Capture the cell that displays the provided text and extract its (x, y) central coordinate. 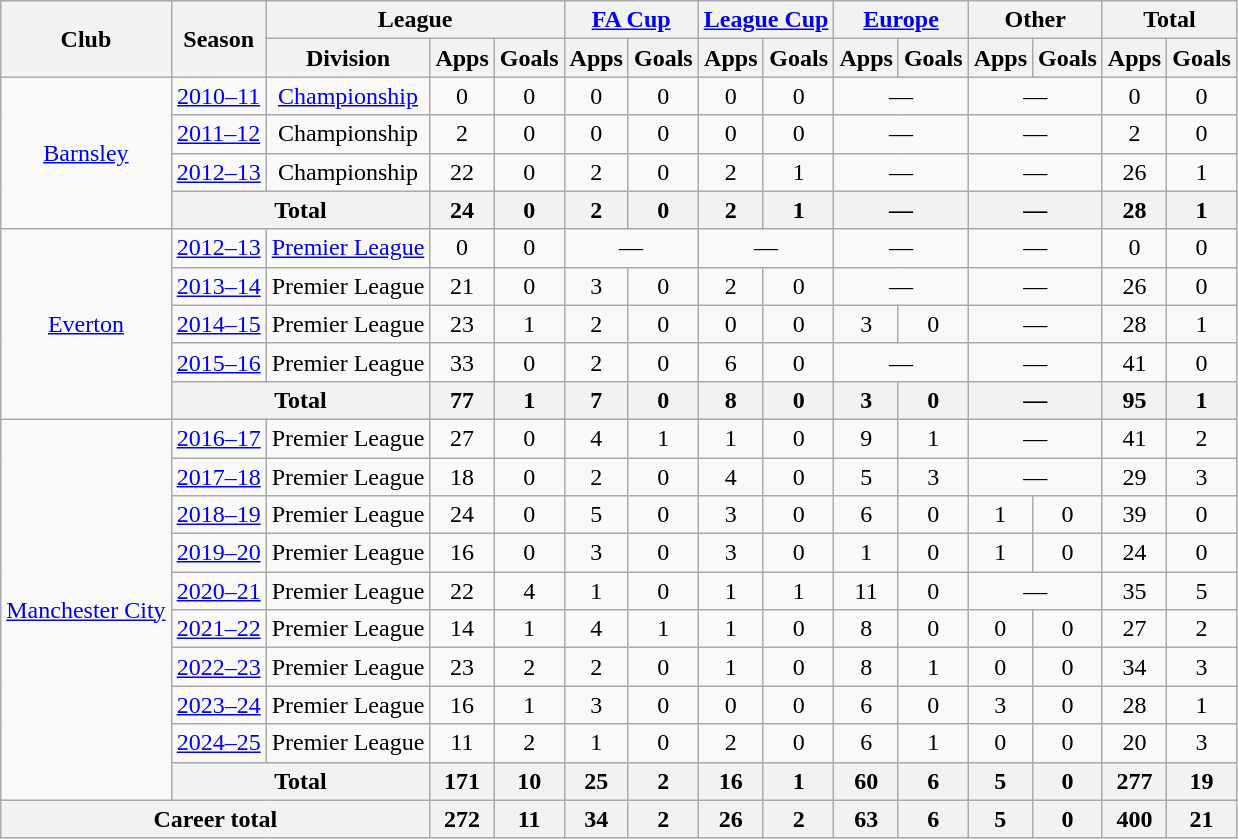
Career total (216, 819)
2010–11 (218, 96)
7 (596, 400)
18 (462, 477)
FA Cup (631, 20)
2011–12 (218, 134)
35 (1134, 591)
2016–17 (218, 438)
Manchester City (86, 610)
77 (462, 400)
20 (1134, 743)
171 (462, 781)
10 (529, 781)
272 (462, 819)
2013–14 (218, 286)
19 (1202, 781)
2021–22 (218, 629)
Division (348, 58)
60 (866, 781)
9 (866, 438)
League (415, 20)
400 (1134, 819)
95 (1134, 400)
2014–15 (218, 324)
Club (86, 39)
39 (1134, 515)
25 (596, 781)
33 (462, 362)
2019–20 (218, 553)
14 (462, 629)
Everton (86, 324)
29 (1134, 477)
2020–21 (218, 591)
Other (1035, 20)
2024–25 (218, 743)
Season (218, 39)
2015–16 (218, 362)
2018–19 (218, 515)
League Cup (766, 20)
Europe (901, 20)
2023–24 (218, 705)
63 (866, 819)
2022–23 (218, 667)
277 (1134, 781)
2017–18 (218, 477)
Barnsley (86, 153)
